Determine the [x, y] coordinate at the center of the cell enclosing the given text.  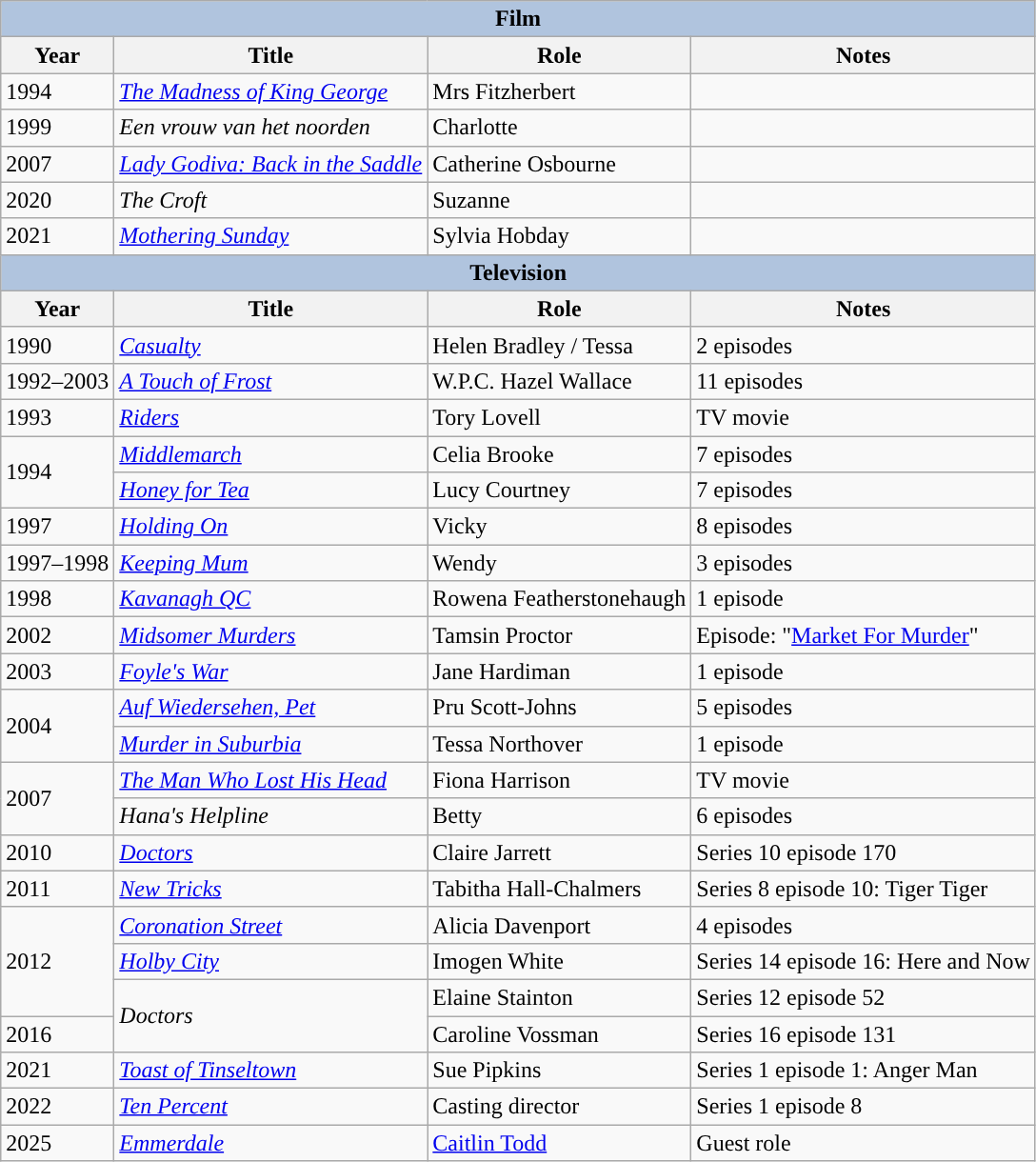
1998 [57, 599]
4 episodes [864, 925]
Midsomer Murders [270, 635]
Mothering Sunday [270, 236]
Series 10 episode 170 [864, 852]
Elaine Stainton [560, 997]
2004 [57, 726]
Imogen White [560, 961]
Celia Brooke [560, 454]
Coronation Street [270, 925]
New Tricks [270, 889]
Vicky [560, 527]
Ten Percent [270, 1107]
Holding On [270, 527]
Hana's Helpline [270, 816]
Fiona Harrison [560, 780]
A Touch of Frost [270, 381]
Murder in Suburbia [270, 744]
Sue Pipkins [560, 1071]
Alicia Davenport [560, 925]
Episode: "Market For Murder" [864, 635]
2020 [57, 200]
Series 8 episode 10: Tiger Tiger [864, 889]
Series 1 episode 1: Anger Man [864, 1071]
Series 1 episode 8 [864, 1107]
Betty [560, 816]
Pru Scott-Johns [560, 708]
Tamsin Proctor [560, 635]
Sylvia Hobday [560, 236]
Honey for Tea [270, 491]
Casualty [270, 345]
8 episodes [864, 527]
1990 [57, 345]
Series 12 episode 52 [864, 997]
Television [518, 272]
Catherine Osbourne [560, 164]
Guest role [864, 1143]
1997–1998 [57, 563]
Wendy [560, 563]
The Man Who Lost His Head [270, 780]
Riders [270, 417]
1992–2003 [57, 381]
Suzanne [560, 200]
Helen Bradley / Tessa [560, 345]
5 episodes [864, 708]
2012 [57, 961]
Tory Lovell [560, 417]
2002 [57, 635]
Auf Wiedersehen, Pet [270, 708]
11 episodes [864, 381]
Charlotte [560, 128]
Emmerdale [270, 1143]
2011 [57, 889]
W.P.C. Hazel Wallace [560, 381]
Film [518, 19]
2010 [57, 852]
Claire Jarrett [560, 852]
1993 [57, 417]
6 episodes [864, 816]
3 episodes [864, 563]
Foyle's War [270, 671]
Toast of Tinseltown [270, 1071]
Tessa Northover [560, 744]
2025 [57, 1143]
Series 14 episode 16: Here and Now [864, 961]
Rowena Featherstonehaugh [560, 599]
Mrs Fitzherbert [560, 91]
Lucy Courtney [560, 491]
Keeping Mum [270, 563]
Caitlin Todd [560, 1143]
2022 [57, 1107]
Caroline Vossman [560, 1033]
The Croft [270, 200]
Tabitha Hall-Chalmers [560, 889]
Een vrouw van het noorden [270, 128]
Holby City [270, 961]
2003 [57, 671]
Lady Godiva: Back in the Saddle [270, 164]
Kavanagh QC [270, 599]
2 episodes [864, 345]
Casting director [560, 1107]
Jane Hardiman [560, 671]
1999 [57, 128]
1997 [57, 527]
2016 [57, 1033]
Series 16 episode 131 [864, 1033]
The Madness of King George [270, 91]
Middlemarch [270, 454]
